For the text-containing cell, return its midpoint in (x, y) coordinate format. 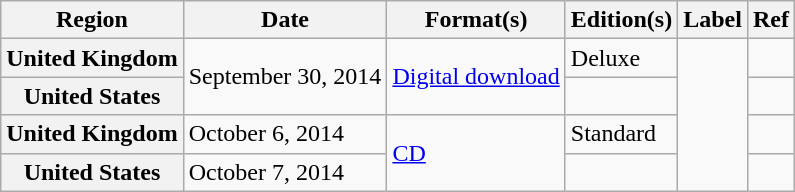
Deluxe (621, 58)
October 7, 2014 (285, 172)
Label (713, 20)
Date (285, 20)
Edition(s) (621, 20)
Ref (770, 20)
October 6, 2014 (285, 134)
Format(s) (476, 20)
September 30, 2014 (285, 77)
Standard (621, 134)
Region (92, 20)
CD (476, 153)
Digital download (476, 77)
